Search for the cell housing the specified text and yield its [X, Y] center coordinate. 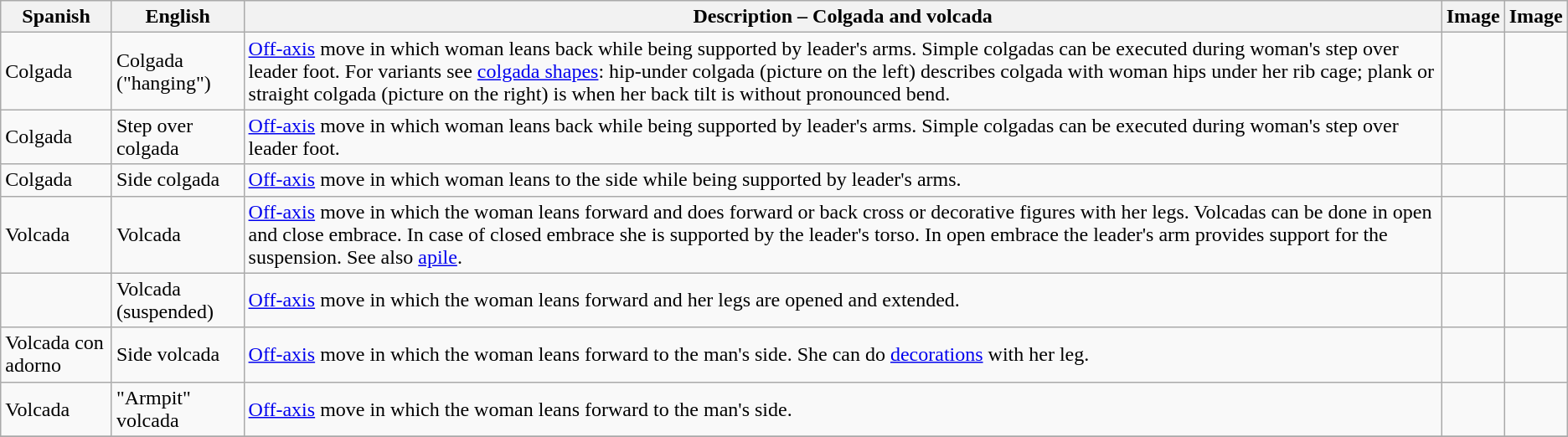
Volcada con adorno [57, 355]
Off-axis move in which woman leans to the side while being supported by leader's arms. [843, 180]
Off-axis move in which the woman leans forward to the man's side. She can do decorations with her leg. [843, 355]
English [178, 17]
Colgada ("hanging") [178, 71]
Description – Colgada and volcada [843, 17]
Side volcada [178, 355]
Off-axis move in which the woman leans forward to the man's side. [843, 409]
Side colgada [178, 180]
"Armpit" volcada [178, 409]
Volcada (suspended) [178, 300]
Off-axis move in which woman leans back while being supported by leader's arms. Simple colgadas can be executed during woman's step over leader foot. [843, 137]
Step over colgada [178, 137]
Off-axis move in which the woman leans forward and her legs are opened and extended. [843, 300]
Spanish [57, 17]
